Find where the given text appears and provide that cell's center as [x, y] coordinate. 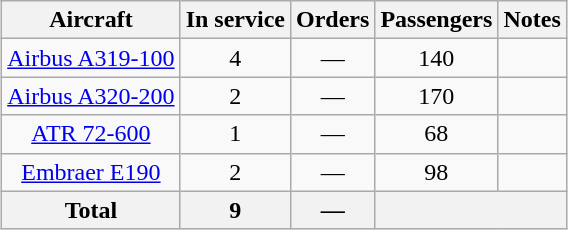
Airbus A319-100 [91, 58]
98 [436, 172]
Aircraft [91, 20]
Orders [332, 20]
In service [235, 20]
Airbus A320-200 [91, 96]
68 [436, 134]
170 [436, 96]
Embraer E190 [91, 172]
140 [436, 58]
Total [91, 210]
ATR 72-600 [91, 134]
9 [235, 210]
Notes [532, 20]
4 [235, 58]
1 [235, 134]
Passengers [436, 20]
